Provide the [x, y] coordinate of the cell's center where the given text is located.  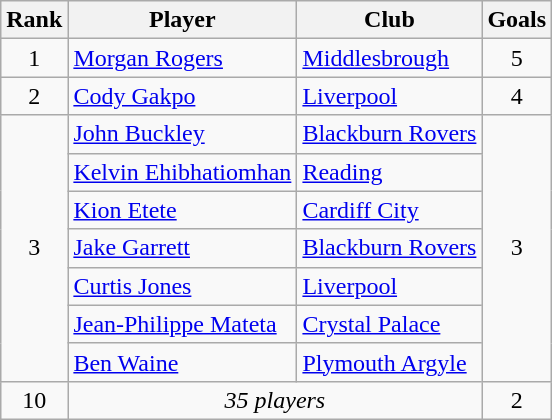
Ben Waine [182, 362]
10 [34, 400]
Kion Etete [182, 210]
Jean-Philippe Mateta [182, 324]
5 [517, 58]
John Buckley [182, 134]
1 [34, 58]
Player [182, 20]
Curtis Jones [182, 286]
Plymouth Argyle [390, 362]
Jake Garrett [182, 248]
Middlesbrough [390, 58]
35 players [275, 400]
Rank [34, 20]
Crystal Palace [390, 324]
Cody Gakpo [182, 96]
4 [517, 96]
Reading [390, 172]
Club [390, 20]
Morgan Rogers [182, 58]
Kelvin Ehibhatiomhan [182, 172]
Goals [517, 20]
Cardiff City [390, 210]
